For the text-containing cell, return its midpoint in [x, y] coordinate format. 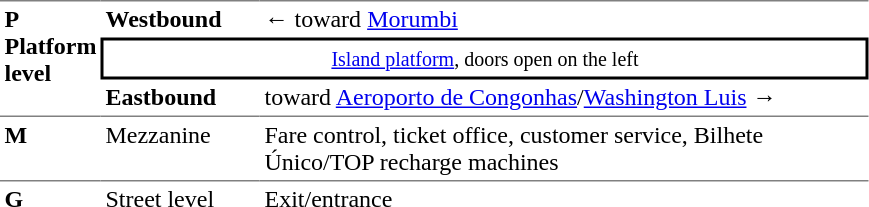
toward Aeroporto de Congonhas/Washington Luis → [564, 99]
Island platform, doors open on the left [485, 59]
Fare control, ticket office, customer service, Bilhete Único/TOP recharge machines [564, 148]
Eastbound [180, 99]
← toward Morumbi [564, 19]
Mezzanine [180, 148]
PPlatform level [50, 58]
M [50, 148]
Westbound [180, 19]
